Provide the [x, y] coordinate of the cell's center where the given text is located.  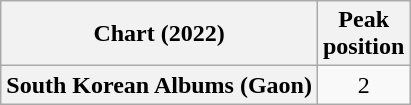
2 [363, 85]
Chart (2022) [160, 34]
South Korean Albums (Gaon) [160, 85]
Peakposition [363, 34]
